Return the [x, y] coordinate for the center point of the cell that contains the specified text.  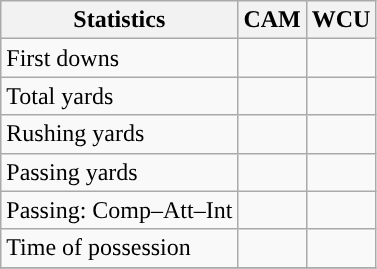
Statistics [120, 20]
Passing: Comp–Att–Int [120, 210]
WCU [341, 20]
CAM [272, 20]
Total yards [120, 96]
Rushing yards [120, 134]
Passing yards [120, 172]
First downs [120, 58]
Time of possession [120, 248]
